Capture the cell that displays the provided text and extract its (X, Y) central coordinate. 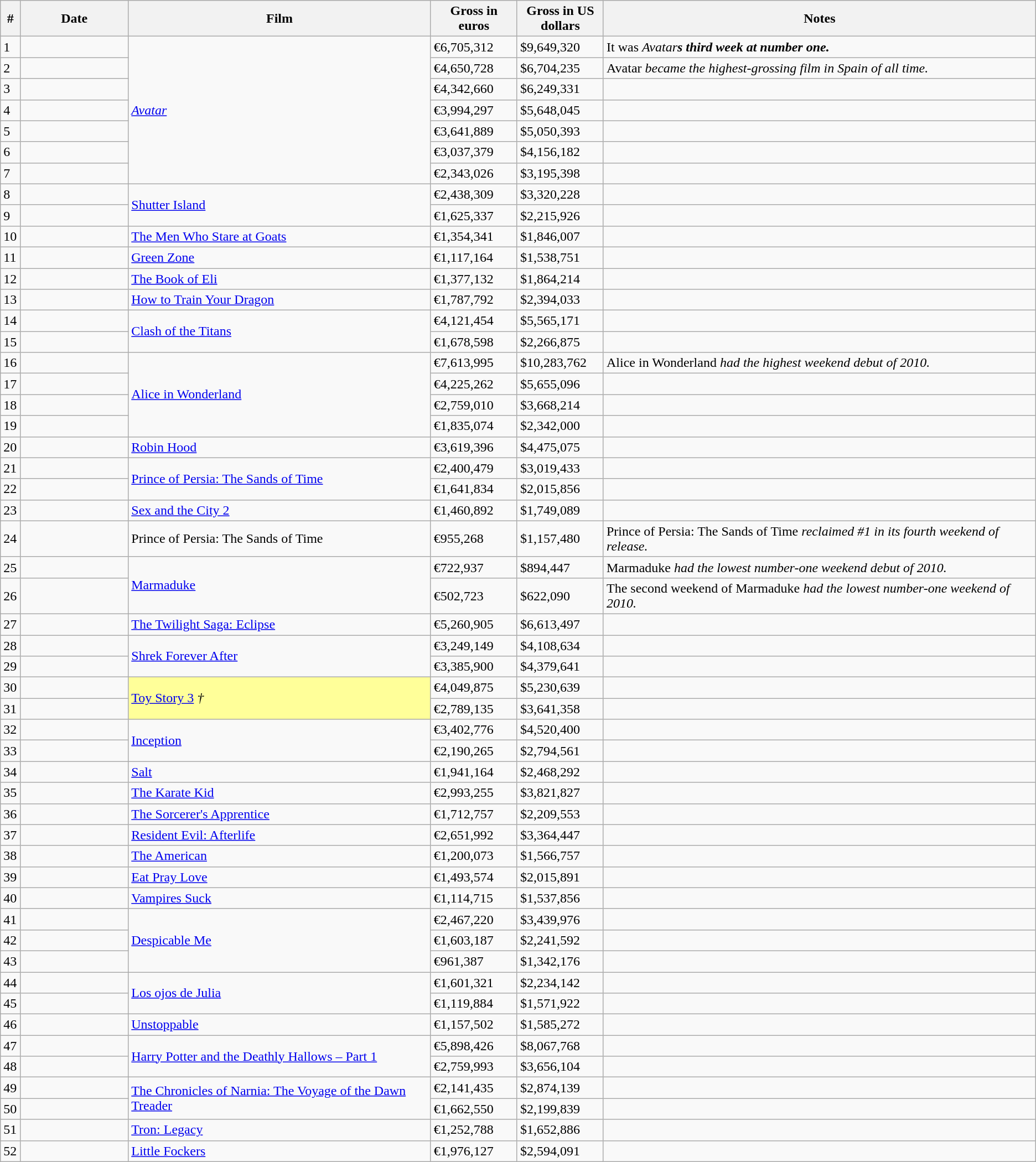
Despicable Me (279, 940)
$2,794,561 (560, 751)
$2,468,292 (560, 772)
23 (11, 510)
€7,613,995 (474, 363)
37 (11, 835)
Los ojos de Julia (279, 993)
$5,230,639 (560, 688)
$622,090 (560, 595)
Robin Hood (279, 447)
The Sorcerer's Apprentice (279, 814)
€2,759,993 (474, 1067)
€3,641,889 (474, 131)
$3,019,433 (560, 468)
€1,835,074 (474, 426)
The Chronicles of Narnia: The Voyage of the Dawn Treader (279, 1098)
42 (11, 940)
Gross in euros (474, 19)
31 (11, 709)
33 (11, 751)
$5,050,393 (560, 131)
40 (11, 898)
€4,342,660 (474, 89)
$1,537,856 (560, 898)
3 (11, 89)
€2,141,435 (474, 1088)
Shrek Forever After (279, 656)
$4,156,182 (560, 152)
$1,846,007 (560, 236)
€1,157,502 (474, 1025)
5 (11, 131)
€1,601,321 (474, 982)
€1,787,792 (474, 300)
€2,400,479 (474, 468)
€1,662,550 (474, 1109)
€1,976,127 (474, 1151)
€1,641,834 (474, 489)
€722,937 (474, 567)
$5,648,045 (560, 110)
$1,864,214 (560, 278)
€1,114,715 (474, 898)
Shutter Island (279, 205)
Little Fockers (279, 1151)
€1,493,574 (474, 877)
30 (11, 688)
Salt (279, 772)
Harry Potter and the Deathly Hallows – Part 1 (279, 1056)
$894,447 (560, 567)
€4,049,875 (474, 688)
The Men Who Stare at Goats (279, 236)
Alice in Wonderland had the highest weekend debut of 2010. (819, 363)
51 (11, 1130)
Toy Story 3 † (279, 698)
Film (279, 19)
Marmaduke had the lowest number-one weekend debut of 2010. (819, 567)
Prince of Persia: The Sands of Time reclaimed #1 in its fourth weekend of release. (819, 539)
36 (11, 814)
€5,898,426 (474, 1046)
€2,190,265 (474, 751)
$2,215,926 (560, 215)
€1,625,337 (474, 215)
39 (11, 877)
50 (11, 1109)
Resident Evil: Afterlife (279, 835)
€1,941,164 (474, 772)
9 (11, 215)
$4,108,634 (560, 646)
$1,157,480 (560, 539)
The second weekend of Marmaduke had the lowest number-one weekend of 2010. (819, 595)
11 (11, 257)
29 (11, 667)
$2,015,891 (560, 877)
Vampires Suck (279, 898)
€1,252,788 (474, 1130)
Eat Pray Love (279, 877)
26 (11, 595)
$2,199,839 (560, 1109)
€1,117,164 (474, 257)
48 (11, 1067)
€2,759,010 (474, 405)
It was Avatars third week at number one. (819, 47)
$10,283,762 (560, 363)
€1,354,341 (474, 236)
Avatar became the highest-grossing film in Spain of all time. (819, 68)
Green Zone (279, 257)
$3,821,827 (560, 793)
€955,268 (474, 539)
€2,993,255 (474, 793)
$3,439,976 (560, 919)
$2,234,142 (560, 982)
Inception (279, 740)
47 (11, 1046)
$3,364,447 (560, 835)
The Book of Eli (279, 278)
€2,343,026 (474, 173)
$4,379,641 (560, 667)
12 (11, 278)
Tron: Legacy (279, 1130)
10 (11, 236)
The Twilight Saga: Eclipse (279, 624)
Alice in Wonderland (279, 395)
41 (11, 919)
$1,749,089 (560, 510)
How to Train Your Dragon (279, 300)
45 (11, 1004)
$3,641,358 (560, 709)
$8,067,768 (560, 1046)
€1,603,187 (474, 940)
€961,387 (474, 961)
Notes (819, 19)
€1,460,892 (474, 510)
24 (11, 539)
19 (11, 426)
$1,538,751 (560, 257)
$1,571,922 (560, 1004)
The American (279, 856)
52 (11, 1151)
$1,342,176 (560, 961)
$6,704,235 (560, 68)
€1,377,132 (474, 278)
$5,655,096 (560, 384)
$9,649,320 (560, 47)
18 (11, 405)
Avatar (279, 110)
21 (11, 468)
13 (11, 300)
2 (11, 68)
$1,585,272 (560, 1025)
28 (11, 646)
€4,121,454 (474, 321)
20 (11, 447)
€6,705,312 (474, 47)
$2,209,553 (560, 814)
4 (11, 110)
35 (11, 793)
$1,566,757 (560, 856)
$2,594,091 (560, 1151)
25 (11, 567)
Clash of the Titans (279, 331)
38 (11, 856)
46 (11, 1025)
€4,650,728 (474, 68)
27 (11, 624)
Unstoppable (279, 1025)
€3,249,149 (474, 646)
$5,565,171 (560, 321)
$3,668,214 (560, 405)
$1,652,886 (560, 1130)
€3,037,379 (474, 152)
7 (11, 173)
14 (11, 321)
49 (11, 1088)
$4,475,075 (560, 447)
Sex and the City 2 (279, 510)
32 (11, 730)
$2,015,856 (560, 489)
$6,249,331 (560, 89)
Gross in US dollars (560, 19)
$2,874,139 (560, 1088)
1 (11, 47)
34 (11, 772)
The Karate Kid (279, 793)
16 (11, 363)
$2,342,000 (560, 426)
Marmaduke (279, 585)
17 (11, 384)
$2,266,875 (560, 342)
€3,402,776 (474, 730)
$3,656,104 (560, 1067)
€3,994,297 (474, 110)
22 (11, 489)
€2,651,992 (474, 835)
€5,260,905 (474, 624)
44 (11, 982)
€1,119,884 (474, 1004)
8 (11, 194)
$2,241,592 (560, 940)
€2,438,309 (474, 194)
Date (74, 19)
€3,385,900 (474, 667)
€4,225,262 (474, 384)
€3,619,396 (474, 447)
# (11, 19)
€1,678,598 (474, 342)
6 (11, 152)
43 (11, 961)
$6,613,497 (560, 624)
€1,200,073 (474, 856)
$4,520,400 (560, 730)
€2,467,220 (474, 919)
€502,723 (474, 595)
15 (11, 342)
$2,394,033 (560, 300)
$3,195,398 (560, 173)
$3,320,228 (560, 194)
€1,712,757 (474, 814)
€2,789,135 (474, 709)
